Find where the given text appears and provide that cell's center as [X, Y] coordinate. 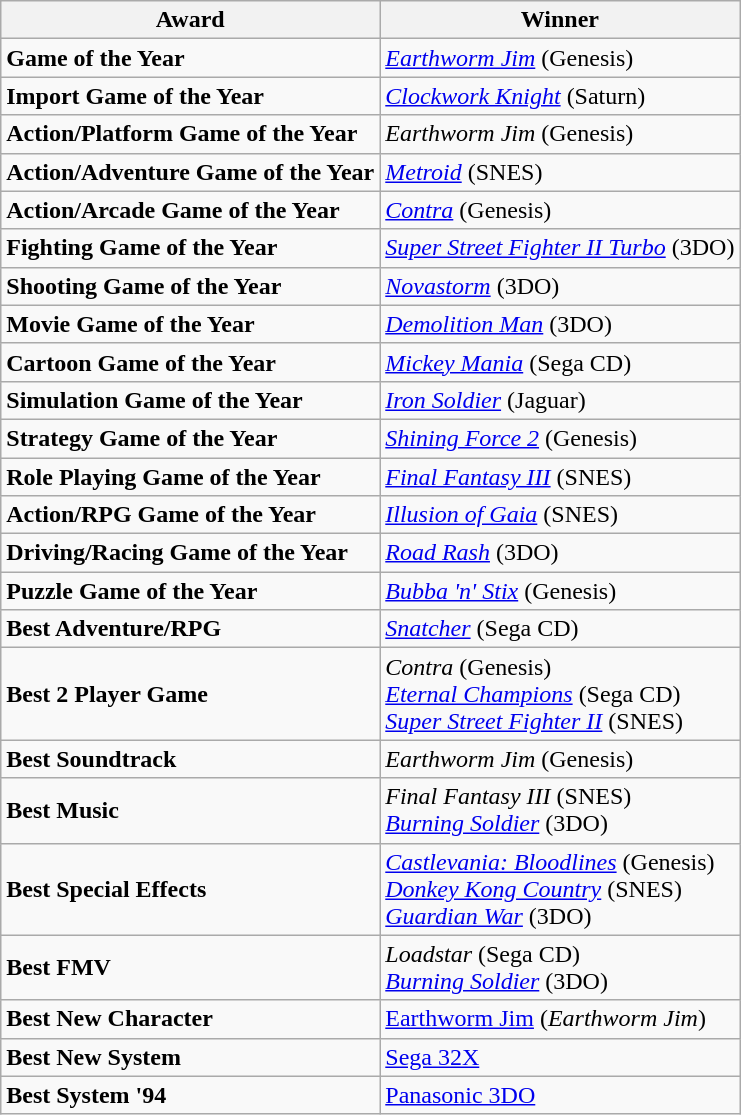
Action/Platform Game of the Year [190, 134]
Fighting Game of the Year [190, 248]
Iron Soldier (Jaguar) [560, 400]
Strategy Game of the Year [190, 438]
Earthworm Jim (Earthworm Jim) [560, 1019]
Best Music [190, 810]
Castlevania: Bloodlines (Genesis) Donkey Kong Country (SNES) Guardian War (3DO) [560, 889]
Metroid (SNES) [560, 172]
Mickey Mania (Sega CD) [560, 362]
Bubba 'n' Stix (Genesis) [560, 591]
Road Rash (3DO) [560, 553]
Illusion of Gaia (SNES) [560, 515]
Best 2 Player Game [190, 694]
Driving/Racing Game of the Year [190, 553]
Super Street Fighter II Turbo (3DO) [560, 248]
Best Adventure/RPG [190, 629]
Game of the Year [190, 58]
Role Playing Game of the Year [190, 477]
Best FMV [190, 968]
Best Soundtrack [190, 759]
Contra (Genesis) Eternal Champions (Sega CD) Super Street Fighter II (SNES) [560, 694]
Action/RPG Game of the Year [190, 515]
Movie Game of the Year [190, 324]
Simulation Game of the Year [190, 400]
Snatcher (Sega CD) [560, 629]
Novastorm (3DO) [560, 286]
Winner [560, 20]
Best New System [190, 1057]
Shooting Game of the Year [190, 286]
Cartoon Game of the Year [190, 362]
Action/Arcade Game of the Year [190, 210]
Puzzle Game of the Year [190, 591]
Best New Character [190, 1019]
Import Game of the Year [190, 96]
Final Fantasy III (SNES) [560, 477]
Sega 32X [560, 1057]
Demolition Man (3DO) [560, 324]
Loadstar (Sega CD) Burning Soldier (3DO) [560, 968]
Best System '94 [190, 1095]
Award [190, 20]
Contra (Genesis) [560, 210]
Shining Force 2 (Genesis) [560, 438]
Final Fantasy III (SNES) Burning Soldier (3DO) [560, 810]
Best Special Effects [190, 889]
Action/Adventure Game of the Year [190, 172]
Clockwork Knight (Saturn) [560, 96]
Panasonic 3DO [560, 1095]
